Return [X, Y] of the center of cell containing provided text 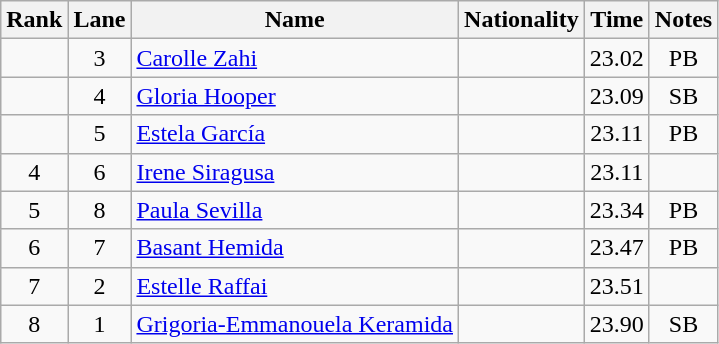
23.34 [616, 210]
23.09 [616, 96]
2 [100, 286]
Estelle Raffai [295, 286]
Lane [100, 20]
23.51 [616, 286]
Basant Hemida [295, 248]
Paula Sevilla [295, 210]
1 [100, 324]
23.02 [616, 58]
Rank [34, 20]
Irene Siragusa [295, 172]
Name [295, 20]
3 [100, 58]
23.47 [616, 248]
Time [616, 20]
Gloria Hooper [295, 96]
23.90 [616, 324]
Notes [683, 20]
Grigoria-Emmanouela Keramida [295, 324]
Carolle Zahi [295, 58]
Nationality [522, 20]
Estela García [295, 134]
